Determine the (X, Y) coordinate at the center of the cell enclosing the given text.  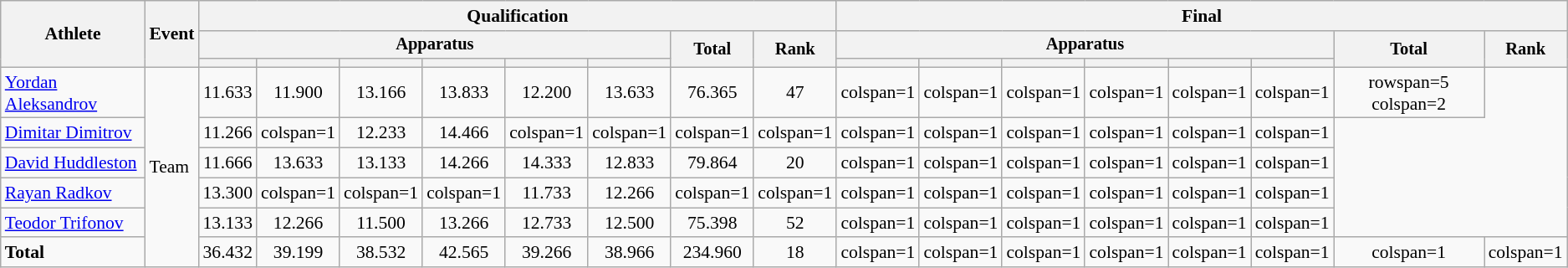
David Huddleston (74, 163)
11.733 (547, 193)
39.199 (298, 253)
14.466 (463, 133)
75.398 (712, 223)
Athlete (74, 33)
79.864 (712, 163)
38.966 (629, 253)
11.500 (381, 223)
Dimitar Dimitrov (74, 133)
Team (171, 167)
38.532 (381, 253)
52 (794, 223)
12.733 (547, 223)
12.200 (547, 92)
39.266 (547, 253)
Final (1201, 16)
11.666 (227, 163)
76.365 (712, 92)
Teodor Trifonov (74, 223)
rowspan=5 colspan=2 (1409, 92)
47 (794, 92)
13.300 (227, 193)
20 (794, 163)
12.833 (629, 163)
11.266 (227, 133)
234.960 (712, 253)
Event (171, 33)
Qualification (518, 16)
12.500 (629, 223)
42.565 (463, 253)
18 (794, 253)
13.833 (463, 92)
13.266 (463, 223)
14.266 (463, 163)
11.900 (298, 92)
36.432 (227, 253)
12.233 (381, 133)
13.166 (381, 92)
Yordan Aleksandrov (74, 92)
11.633 (227, 92)
14.333 (547, 163)
Rayan Radkov (74, 193)
